Identify which cell holds the provided text, then report its (x, y) central coordinate. 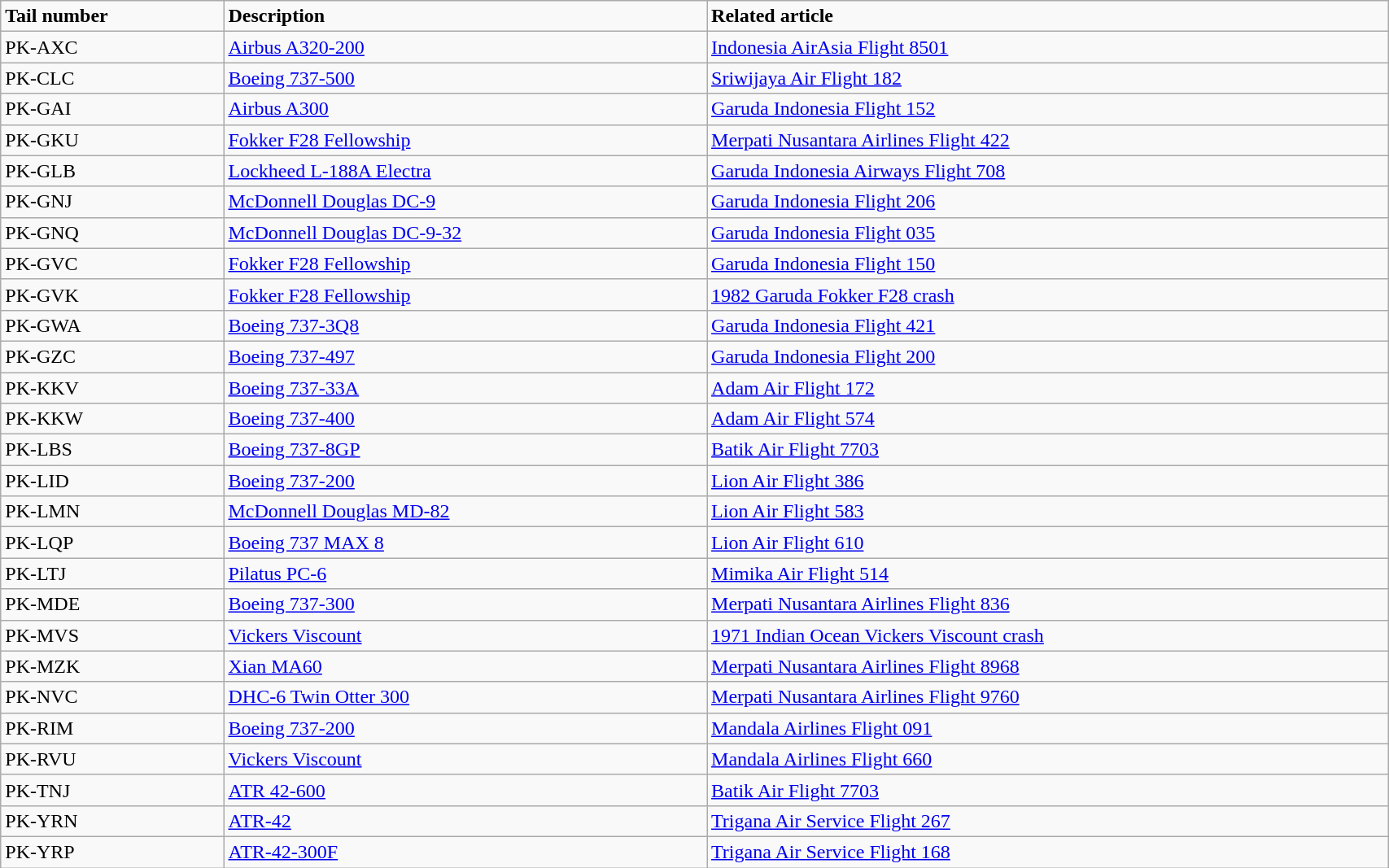
PK-MZK (112, 666)
PK-YRN (112, 821)
PK-GKU (112, 140)
Airbus A300 (465, 109)
McDonnell Douglas DC-9-32 (465, 233)
Boeing 737-497 (465, 356)
PK-GVK (112, 294)
DHC-6 Twin Otter 300 (465, 697)
PK-GWA (112, 325)
PK-GLB (112, 171)
Mandala Airlines Flight 660 (1048, 759)
Sriwijaya Air Flight 182 (1048, 78)
1982 Garuda Fokker F28 crash (1048, 294)
PK-GZC (112, 356)
Boeing 737-500 (465, 78)
PK-MDE (112, 604)
Airbus A320-200 (465, 47)
Trigana Air Service Flight 267 (1048, 821)
Boeing 737-8GP (465, 450)
Lion Air Flight 386 (1048, 481)
PK-GVC (112, 264)
PK-LTJ (112, 574)
Boeing 737-400 (465, 419)
1971 Indian Ocean Vickers Viscount crash (1048, 635)
Garuda Indonesia Flight 200 (1048, 356)
Lion Air Flight 583 (1048, 512)
Garuda Indonesia Flight 421 (1048, 325)
PK-KKW (112, 419)
PK-TNJ (112, 790)
PK-LBS (112, 450)
PK-AXC (112, 47)
ATR 42-600 (465, 790)
Garuda Indonesia Flight 035 (1048, 233)
PK-YRP (112, 852)
PK-GNJ (112, 202)
McDonnell Douglas MD-82 (465, 512)
Garuda Indonesia Flight 150 (1048, 264)
Adam Air Flight 574 (1048, 419)
PK-GNQ (112, 233)
Lockheed L-188A Electra (465, 171)
PK-GAI (112, 109)
Trigana Air Service Flight 168 (1048, 852)
Tail number (112, 16)
Indonesia AirAsia Flight 8501 (1048, 47)
Xian MA60 (465, 666)
ATR-42 (465, 821)
PK-LMN (112, 512)
ATR-42-300F (465, 852)
PK-RVU (112, 759)
PK-KKV (112, 388)
Boeing 737-300 (465, 604)
Mimika Air Flight 514 (1048, 574)
Boeing 737 MAX 8 (465, 543)
PK-CLC (112, 78)
Related article (1048, 16)
Garuda Indonesia Flight 152 (1048, 109)
Pilatus PC-6 (465, 574)
Lion Air Flight 610 (1048, 543)
Adam Air Flight 172 (1048, 388)
Merpati Nusantara Airlines Flight 836 (1048, 604)
Description (465, 16)
PK-MVS (112, 635)
Garuda Indonesia Flight 206 (1048, 202)
Merpati Nusantara Airlines Flight 422 (1048, 140)
PK-LQP (112, 543)
Boeing 737-3Q8 (465, 325)
PK-RIM (112, 728)
Merpati Nusantara Airlines Flight 8968 (1048, 666)
PK-NVC (112, 697)
Boeing 737-33A (465, 388)
Mandala Airlines Flight 091 (1048, 728)
PK-LID (112, 481)
Merpati Nusantara Airlines Flight 9760 (1048, 697)
Garuda Indonesia Airways Flight 708 (1048, 171)
McDonnell Douglas DC-9 (465, 202)
